Detect which cell encompasses the target text, then output its [X, Y] center coordinate. 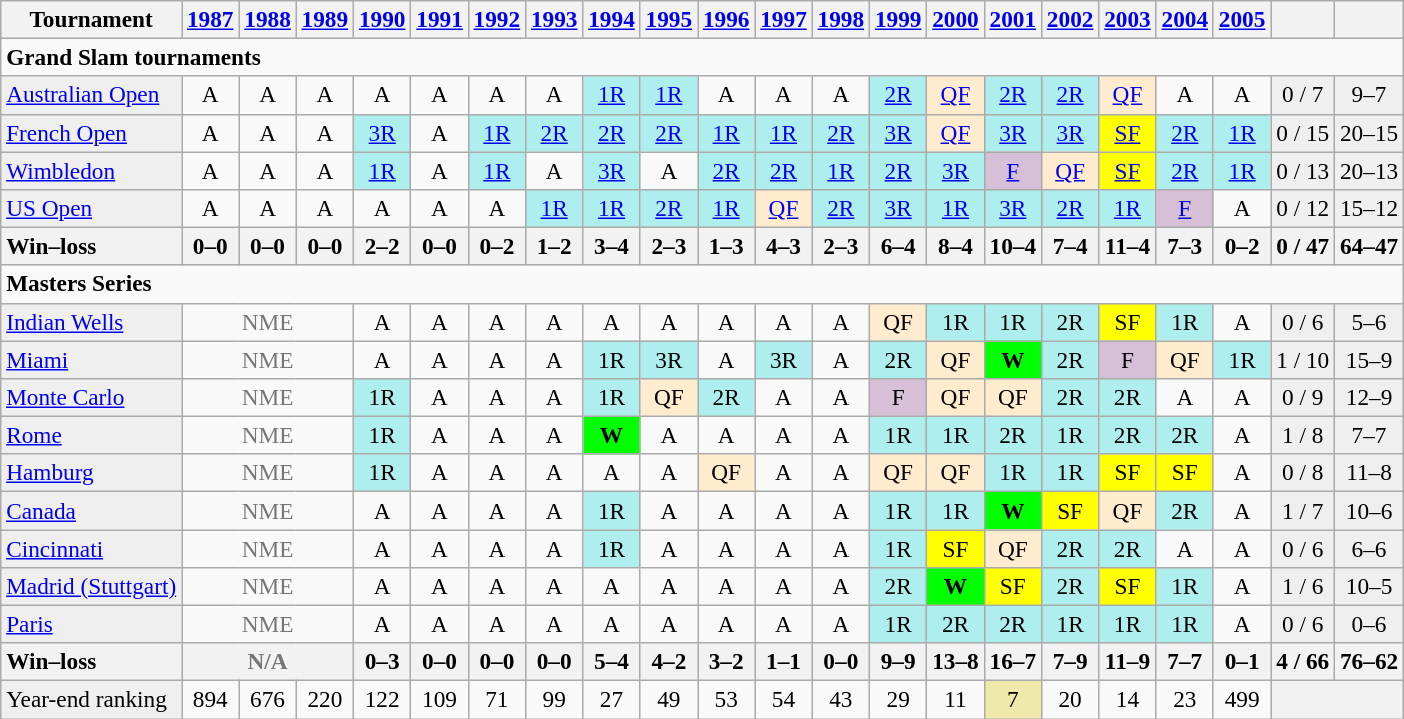
French Open [92, 133]
4–2 [668, 662]
0 / 12 [1303, 208]
15–9 [1370, 359]
43 [840, 699]
2004 [1184, 19]
0 / 8 [1303, 473]
Year-end ranking [92, 699]
11–4 [1128, 246]
0 / 15 [1303, 133]
49 [668, 699]
1990 [382, 19]
7 [1012, 699]
20–15 [1370, 133]
Madrid (Stuttgart) [92, 586]
1998 [840, 19]
76–62 [1370, 662]
11 [956, 699]
11–8 [1370, 473]
109 [440, 699]
1–1 [784, 662]
Grand Slam tournaments [702, 57]
3–4 [612, 246]
Tournament [92, 19]
US Open [92, 208]
Monte Carlo [92, 397]
6–4 [898, 246]
4–3 [784, 246]
7–4 [1070, 246]
7–3 [1184, 246]
5–4 [612, 662]
10–5 [1370, 586]
Paris [92, 624]
499 [1242, 699]
8–4 [956, 246]
2000 [956, 19]
10–6 [1370, 510]
99 [554, 699]
3–2 [726, 662]
71 [496, 699]
1 / 10 [1303, 359]
894 [210, 699]
Wimbledon [92, 170]
1996 [726, 19]
27 [612, 699]
0 / 13 [1303, 170]
0–6 [1370, 624]
23 [1184, 699]
1 / 6 [1303, 586]
11–9 [1128, 662]
9–9 [898, 662]
7–9 [1070, 662]
Canada [92, 510]
0 / 9 [1303, 397]
2–2 [382, 246]
1989 [324, 19]
1988 [268, 19]
1987 [210, 19]
14 [1128, 699]
54 [784, 699]
0–3 [382, 662]
Cincinnati [92, 548]
1 / 8 [1303, 435]
1991 [440, 19]
1992 [496, 19]
4 / 66 [1303, 662]
Indian Wells [92, 322]
5–6 [1370, 322]
0–1 [1242, 662]
Hamburg [92, 473]
0 / 7 [1303, 95]
1993 [554, 19]
1–3 [726, 246]
2001 [1012, 19]
10–4 [1012, 246]
29 [898, 699]
12–9 [1370, 397]
64–47 [1370, 246]
N/A [268, 662]
1995 [668, 19]
2005 [1242, 19]
220 [324, 699]
1–2 [554, 246]
13–8 [956, 662]
Australian Open [92, 95]
122 [382, 699]
1 / 7 [1303, 510]
53 [726, 699]
1994 [612, 19]
16–7 [1012, 662]
20 [1070, 699]
1997 [784, 19]
2003 [1128, 19]
Rome [92, 435]
2002 [1070, 19]
15–12 [1370, 208]
20–13 [1370, 170]
1999 [898, 19]
Miami [92, 359]
0 / 47 [1303, 246]
6–6 [1370, 548]
Masters Series [702, 284]
676 [268, 699]
9–7 [1370, 95]
